Pinpoint the cell where the given text exists, returning its (x, y) midpoint coordinate. 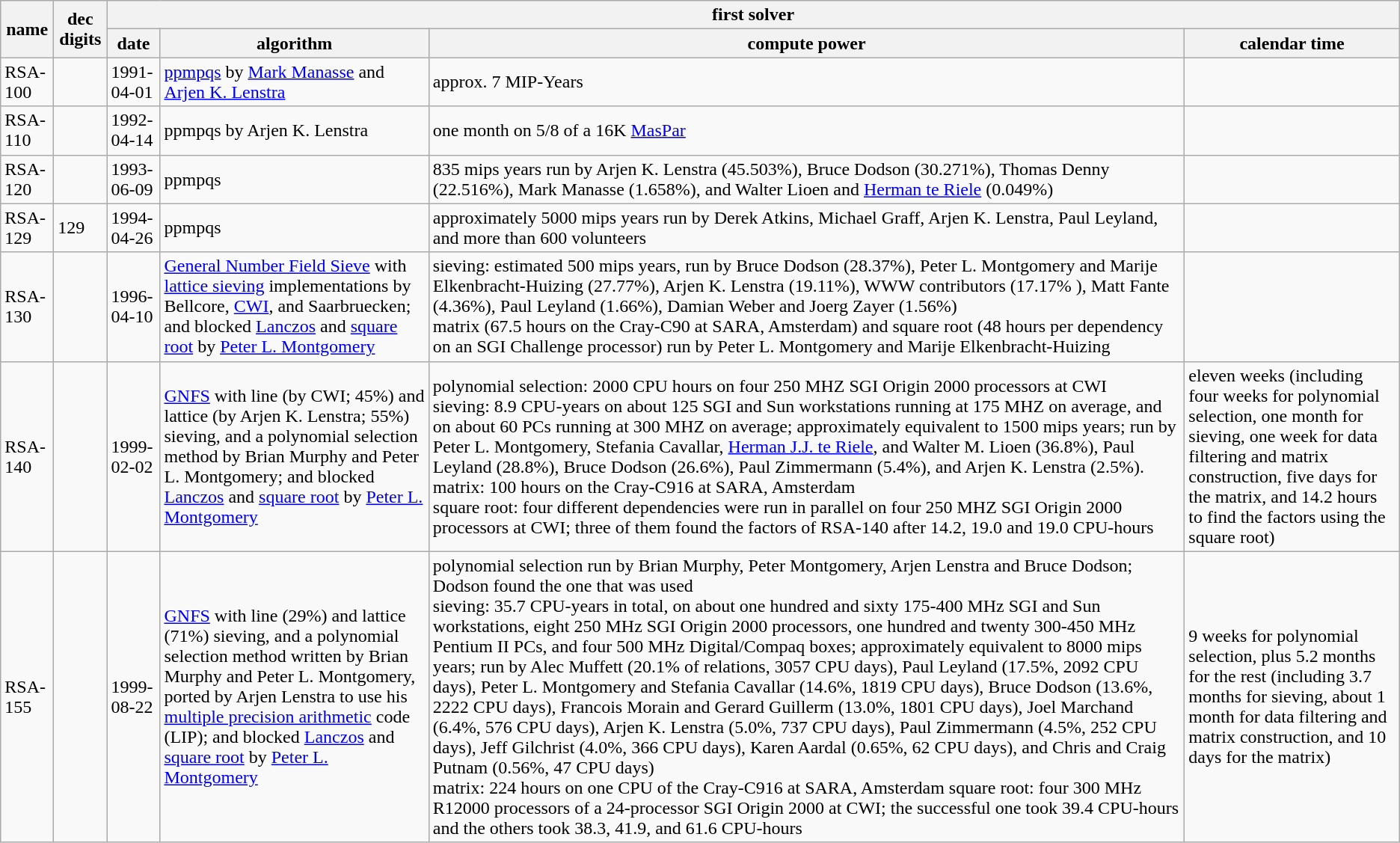
RSA-155 (27, 697)
name (27, 29)
1999-08-22 (133, 697)
1999-02-02 (133, 456)
1991-04-01 (133, 82)
RSA-120 (27, 180)
RSA-129 (27, 227)
RSA-110 (27, 130)
compute power (806, 43)
1994-04-26 (133, 227)
1993-06-09 (133, 180)
approx. 7 MIP-Years (806, 82)
one month on 5/8 of a 16K MasPar (806, 130)
129 (81, 227)
calendar time (1292, 43)
1996-04-10 (133, 307)
approximately 5000 mips years run by Derek Atkins, Michael Graff, Arjen K. Lenstra, Paul Leyland, and more than 600 volunteers (806, 227)
algorithm (295, 43)
RSA-130 (27, 307)
dec digits (81, 29)
RSA-100 (27, 82)
1992-04-14 (133, 130)
date (133, 43)
RSA-140 (27, 456)
ppmpqs by Arjen K. Lenstra (295, 130)
ppmpqs by Mark Manasse and Arjen K. Lenstra (295, 82)
first solver (753, 15)
